Return [X, Y] of the center of cell containing provided text 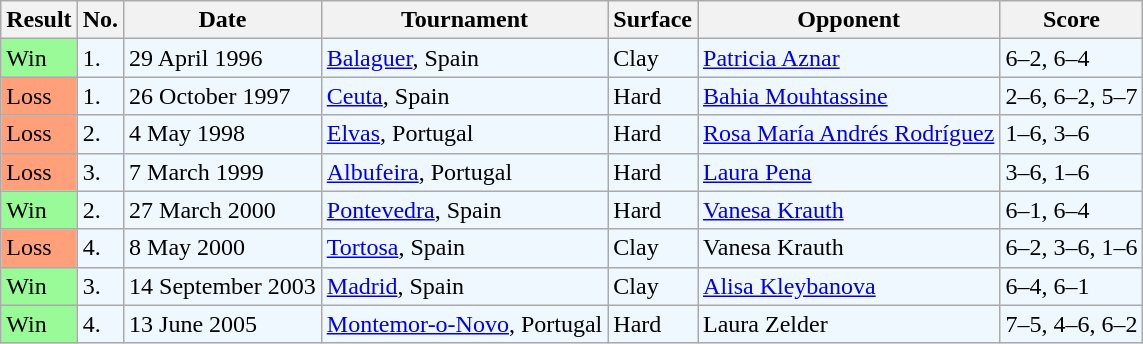
Result [39, 20]
3–6, 1–6 [1072, 172]
Patricia Aznar [849, 58]
Alisa Kleybanova [849, 286]
1–6, 3–6 [1072, 134]
Date [223, 20]
Rosa María Andrés Rodríguez [849, 134]
6–2, 3–6, 1–6 [1072, 248]
Madrid, Spain [464, 286]
6–1, 6–4 [1072, 210]
29 April 1996 [223, 58]
14 September 2003 [223, 286]
7–5, 4–6, 6–2 [1072, 324]
26 October 1997 [223, 96]
Surface [653, 20]
Laura Zelder [849, 324]
Albufeira, Portugal [464, 172]
2–6, 6–2, 5–7 [1072, 96]
6–4, 6–1 [1072, 286]
Laura Pena [849, 172]
7 March 1999 [223, 172]
13 June 2005 [223, 324]
Tournament [464, 20]
Opponent [849, 20]
Tortosa, Spain [464, 248]
No. [100, 20]
Bahia Mouhtassine [849, 96]
Elvas, Portugal [464, 134]
Score [1072, 20]
Pontevedra, Spain [464, 210]
Balaguer, Spain [464, 58]
4 May 1998 [223, 134]
8 May 2000 [223, 248]
Montemor-o-Novo, Portugal [464, 324]
Ceuta, Spain [464, 96]
6–2, 6–4 [1072, 58]
27 March 2000 [223, 210]
